Output the (X, Y) coordinate of the center of the cell containing the given text.  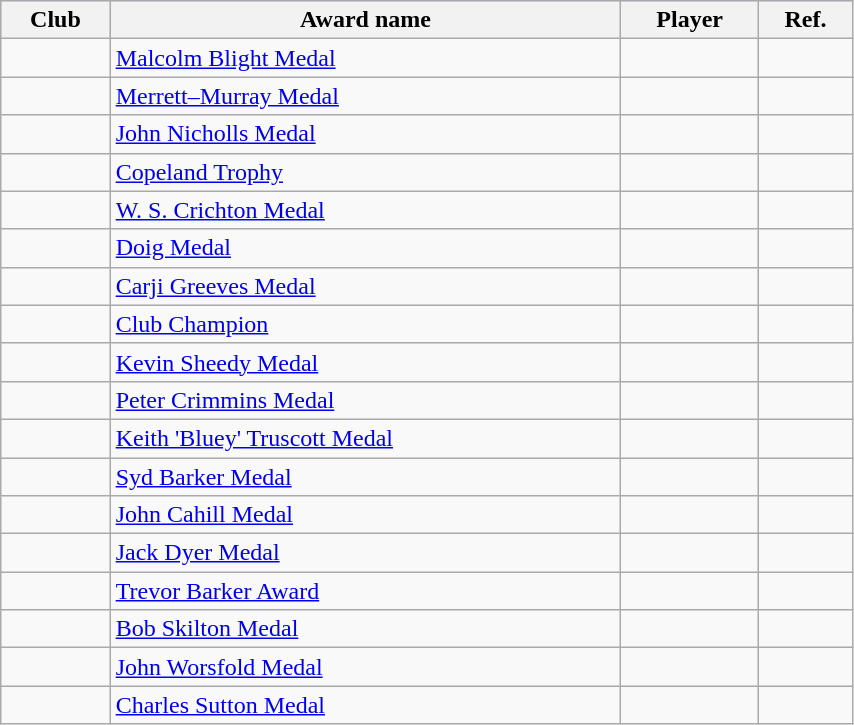
John Nicholls Medal (366, 134)
Doig Medal (366, 248)
John Cahill Medal (366, 515)
Kevin Sheedy Medal (366, 362)
Ref. (805, 20)
Club (56, 20)
Award name (366, 20)
Charles Sutton Medal (366, 705)
Bob Skilton Medal (366, 629)
Keith 'Bluey' Truscott Medal (366, 438)
Club Champion (366, 324)
John Worsfold Medal (366, 667)
Merrett–Murray Medal (366, 96)
Carji Greeves Medal (366, 286)
Jack Dyer Medal (366, 553)
W. S. Crichton Medal (366, 210)
Copeland Trophy (366, 172)
Player (690, 20)
Malcolm Blight Medal (366, 58)
Trevor Barker Award (366, 591)
Peter Crimmins Medal (366, 400)
Syd Barker Medal (366, 477)
